Locate the cell with the specified text and output its (x, y) center coordinate. 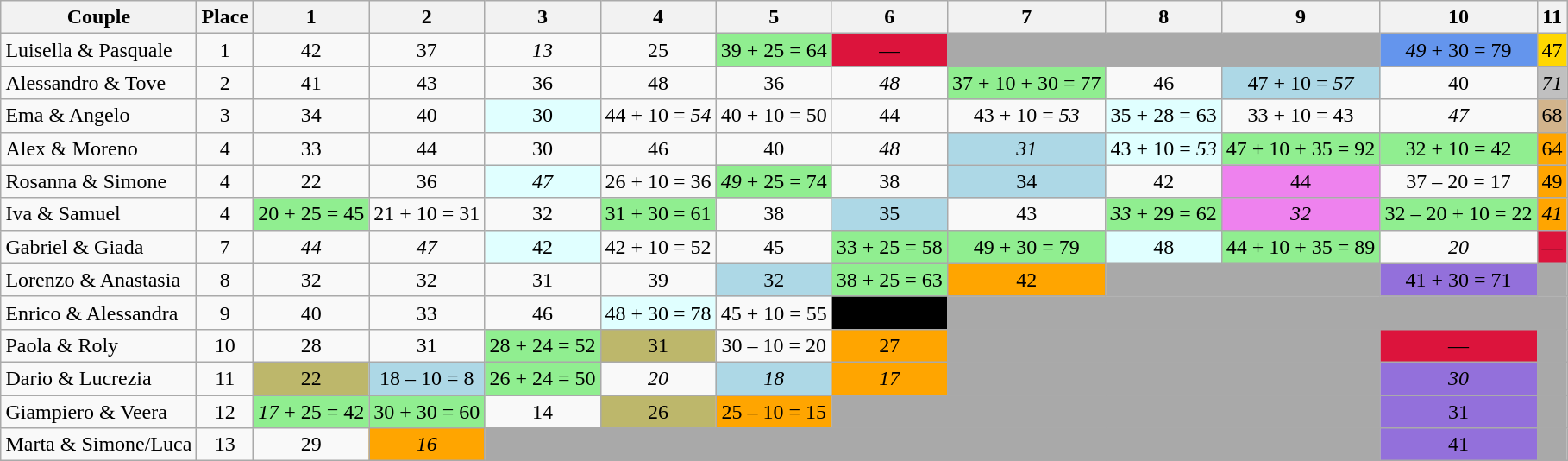
Gabriel & Giada (98, 247)
45 + 10 = 55 (774, 313)
Alessandro & Tove (98, 83)
29 (311, 445)
Giampiero & Veera (98, 412)
49 (1552, 181)
26 + 24 = 50 (543, 378)
27 (889, 345)
Place (225, 17)
17 + 25 = 42 (311, 412)
Enrico & Alessandra (98, 313)
Lorenzo & Anastasia (98, 280)
18 – 10 = 8 (427, 378)
32 + 10 = 42 (1458, 148)
30 – 10 = 20 (774, 345)
44 + 10 + 35 = 89 (1301, 247)
68 (1552, 116)
Iva & Samuel (98, 214)
28 + 24 = 52 (543, 345)
39 + 25 = 64 (774, 50)
37 (427, 50)
45 (774, 247)
37 – 20 = 17 (1458, 181)
Ema & Angelo (98, 116)
12 (225, 412)
Couple (98, 17)
Marta & Simone/Luca (98, 445)
16 (427, 445)
40 + 10 = 50 (774, 116)
49 + 25 = 74 (774, 181)
21 + 10 = 31 (427, 214)
39 (658, 280)
26 (658, 412)
25 – 10 = 15 (774, 412)
28 (311, 345)
Rosanna & Simone (98, 181)
42 + 10 = 52 (658, 247)
5 (774, 17)
47 + 10 + 35 = 92 (1301, 148)
14 (543, 412)
Alex & Moreno (98, 148)
18 (774, 378)
44 + 10 = 54 (658, 116)
Luisella & Pasquale (98, 50)
35 + 28 = 63 (1163, 116)
31 + 30 = 61 (658, 214)
38 + 25 = 63 (889, 280)
64 (1552, 148)
33 + 25 = 58 (889, 247)
48 + 30 = 78 (658, 313)
41 + 30 = 71 (1458, 280)
17 (889, 378)
33 + 10 = 43 (1301, 116)
32 – 20 + 10 = 22 (1458, 214)
47 + 10 = 57 (1301, 83)
25 (658, 50)
37 + 10 + 30 = 77 (1026, 83)
Dario & Lucrezia (98, 378)
33 + 29 = 62 (1163, 214)
30 + 30 = 60 (427, 412)
Paola & Roly (98, 345)
26 + 10 = 36 (658, 181)
71 (1552, 83)
35 (889, 214)
6 (889, 17)
20 + 25 = 45 (311, 214)
